Scan for the cell matching the given text and deliver its (X, Y) coordinate at center. 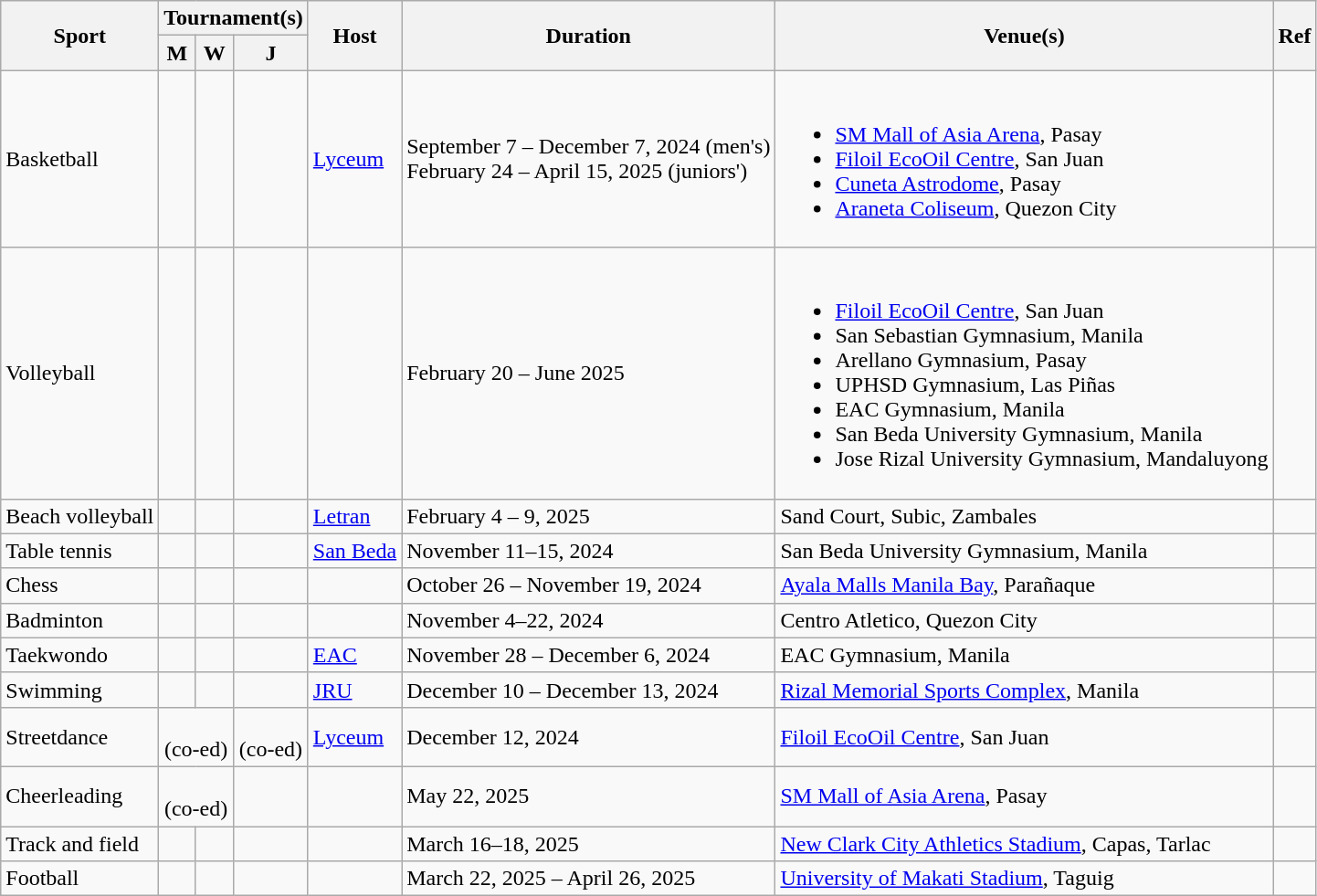
J (270, 53)
JRU (354, 690)
M (177, 53)
Filoil EcoOil Centre, San Juan (1025, 736)
Volleyball (80, 373)
Taekwondo (80, 655)
February 4 – 9, 2025 (588, 516)
February 20 – June 2025 (588, 373)
March 16–18, 2025 (588, 843)
SM Mall of Asia Arena, Pasay (1025, 796)
San Beda (354, 551)
October 26 – November 19, 2024 (588, 585)
December 10 – December 13, 2024 (588, 690)
Letran (354, 516)
Table tennis (80, 551)
EAC Gymnasium, Manila (1025, 655)
Cheerleading (80, 796)
EAC (354, 655)
Sand Court, Subic, Zambales (1025, 516)
Beach volleyball (80, 516)
Venue(s) (1025, 36)
Ref (1295, 36)
Track and field (80, 843)
W (215, 53)
September 7 – December 7, 2024 (men's)February 24 – April 15, 2025 (juniors') (588, 159)
San Beda University Gymnasium, Manila (1025, 551)
Rizal Memorial Sports Complex, Manila (1025, 690)
New Clark City Athletics Stadium, Capas, Tarlac (1025, 843)
SM Mall of Asia Arena, PasayFiloil EcoOil Centre, San JuanCuneta Astrodome, PasayAraneta Coliseum, Quezon City (1025, 159)
Duration (588, 36)
November 4–22, 2024 (588, 620)
Tournament(s) (234, 18)
Football (80, 879)
December 12, 2024 (588, 736)
Ayala Malls Manila Bay, Parañaque (1025, 585)
Chess (80, 585)
Basketball (80, 159)
March 22, 2025 – April 26, 2025 (588, 879)
November 11–15, 2024 (588, 551)
Host (354, 36)
Sport (80, 36)
May 22, 2025 (588, 796)
Badminton (80, 620)
Centro Atletico, Quezon City (1025, 620)
Streetdance (80, 736)
November 28 – December 6, 2024 (588, 655)
University of Makati Stadium, Taguig (1025, 879)
Swimming (80, 690)
